Find where the given text appears and provide that cell's center as [X, Y] coordinate. 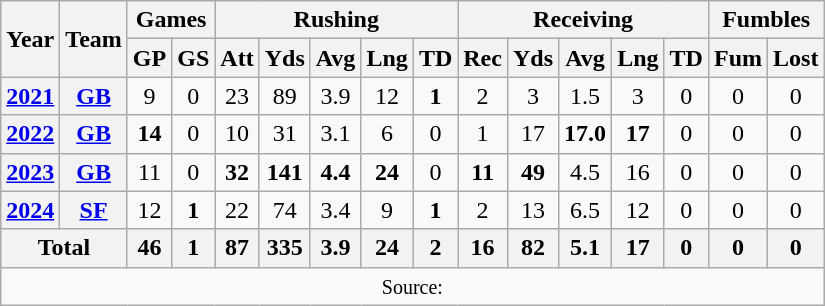
Rushing [336, 20]
32 [237, 172]
31 [284, 134]
4.5 [586, 172]
17.0 [586, 134]
SF [94, 210]
74 [284, 210]
22 [237, 210]
Source: [412, 286]
Att [237, 58]
Fum [738, 58]
GP [149, 58]
141 [284, 172]
Receiving [584, 20]
82 [532, 248]
46 [149, 248]
3.1 [336, 134]
3.4 [336, 210]
Rec [483, 58]
6 [387, 134]
23 [237, 96]
2024 [30, 210]
10 [237, 134]
1.5 [586, 96]
Total [64, 248]
GS [194, 58]
13 [532, 210]
49 [532, 172]
Lost [796, 58]
2023 [30, 172]
2021 [30, 96]
Year [30, 39]
335 [284, 248]
Fumbles [766, 20]
87 [237, 248]
14 [149, 134]
Team [94, 39]
Games [170, 20]
2022 [30, 134]
4.4 [336, 172]
5.1 [586, 248]
6.5 [586, 210]
89 [284, 96]
